Find where the given text appears and provide that cell's center as (X, Y) coordinate. 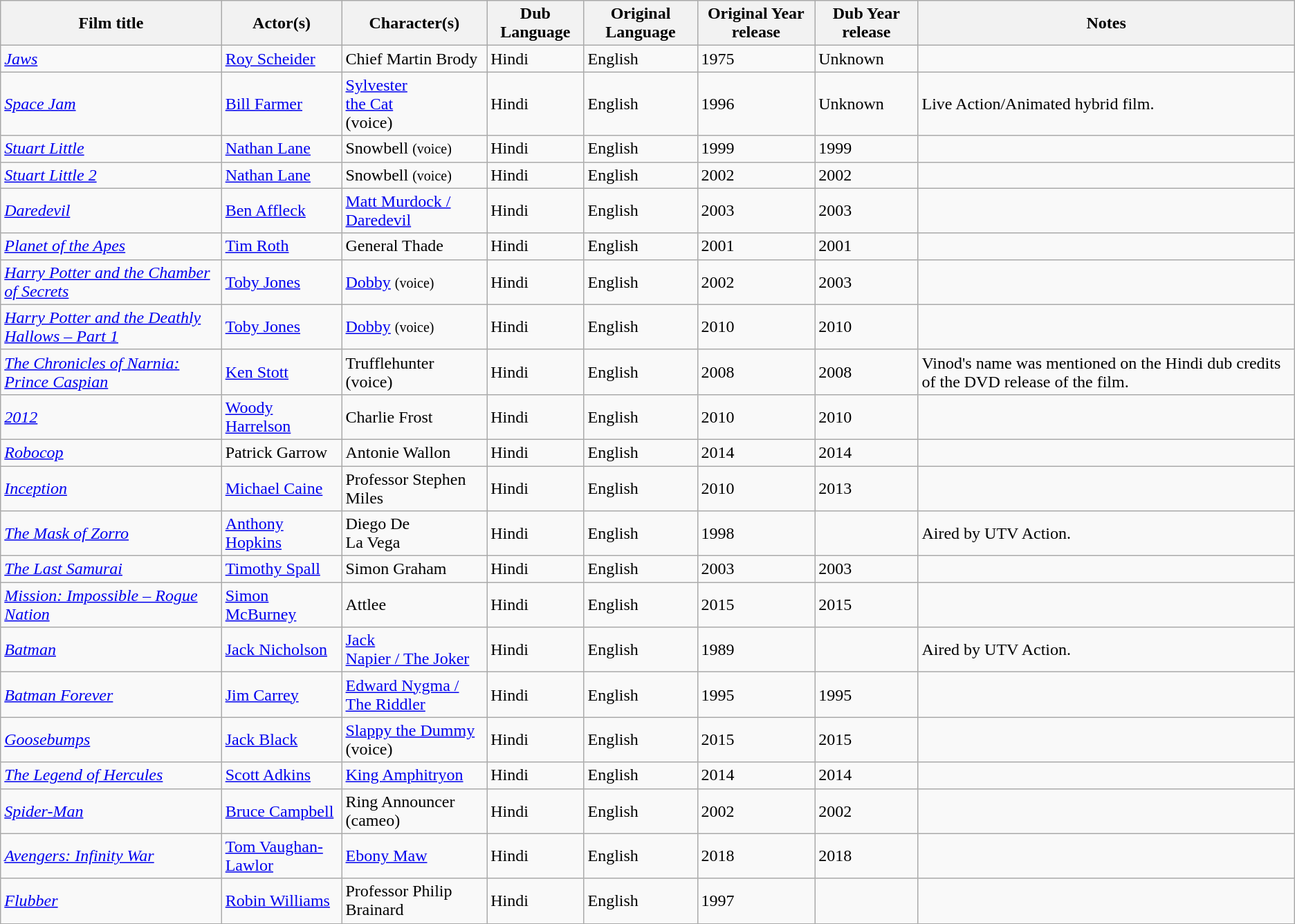
Notes (1106, 24)
Woody Harrelson (282, 416)
2012 (111, 416)
1975 (756, 59)
The Last Samurai (111, 569)
Harry Potter and the Chamber of Secrets (111, 282)
Dub Year release (866, 24)
Ring Announcer (cameo) (414, 811)
Jack Nicholson (282, 650)
Original Year release (756, 24)
Simon Graham (414, 569)
King Amphitryon (414, 775)
JackNapier / The Joker (414, 650)
Mission: Impossible – Rogue Nation (111, 604)
Jack Black (282, 740)
Goosebumps (111, 740)
Stuart Little 2 (111, 175)
Planet of the Apes (111, 246)
Inception (111, 488)
The Chronicles of Narnia: Prince Caspian (111, 372)
Patrick Garrow (282, 452)
Anthony Hopkins (282, 534)
Timothy Spall (282, 569)
Live Action/Animated hybrid film. (1106, 104)
1989 (756, 650)
Original Language (641, 24)
Vinod's name was mentioned on the Hindi dub credits of the DVD release of the film. (1106, 372)
Sylvesterthe Cat (voice) (414, 104)
Character(s) (414, 24)
Simon McBurney (282, 604)
The Legend of Hercules (111, 775)
Edward Nygma / The Riddler (414, 694)
Avengers: Infinity War (111, 856)
Bill Farmer (282, 104)
The Mask of Zorro (111, 534)
1997 (756, 900)
Harry Potter and the Deathly Hallows – Part 1 (111, 326)
2013 (866, 488)
Ken Stott (282, 372)
Michael Caine (282, 488)
Ebony Maw (414, 856)
Daredevil (111, 210)
Tom Vaughan-Lawlor (282, 856)
1998 (756, 534)
Scott Adkins (282, 775)
1996 (756, 104)
General Thade (414, 246)
Jaws (111, 59)
Charlie Frost (414, 416)
Trufflehunter (voice) (414, 372)
Professor Philip Brainard (414, 900)
Batman Forever (111, 694)
Slappy the Dummy(voice) (414, 740)
Tim Roth (282, 246)
Stuart Little (111, 149)
Bruce Campbell (282, 811)
Roy Scheider (282, 59)
Space Jam (111, 104)
Robin Williams (282, 900)
Antonie Wallon (414, 452)
Attlee (414, 604)
Diego De La Vega (414, 534)
Spider-Man (111, 811)
Chief Martin Brody (414, 59)
Ben Affleck (282, 210)
Dub Language (535, 24)
Actor(s) (282, 24)
Film title (111, 24)
Jim Carrey (282, 694)
Matt Murdock / Daredevil (414, 210)
Robocop (111, 452)
Batman (111, 650)
Professor Stephen Miles (414, 488)
Flubber (111, 900)
